Output the (x, y) coordinate of the center of the cell containing the given text.  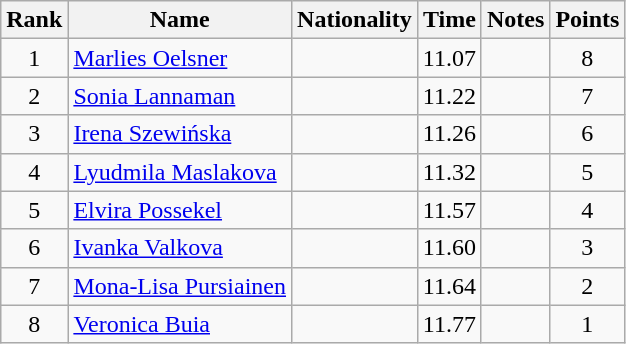
11.32 (449, 172)
11.26 (449, 134)
Notes (515, 20)
Veronica Buia (180, 324)
Rank (34, 20)
11.60 (449, 248)
Name (180, 20)
Elvira Possekel (180, 210)
11.22 (449, 96)
11.77 (449, 324)
Time (449, 20)
Points (588, 20)
11.64 (449, 286)
Mona-Lisa Pursiainen (180, 286)
Irena Szewińska (180, 134)
Sonia Lannaman (180, 96)
Nationality (355, 20)
11.07 (449, 58)
Marlies Oelsner (180, 58)
11.57 (449, 210)
Lyudmila Maslakova (180, 172)
Ivanka Valkova (180, 248)
